Determine the [x, y] coordinate at the center of the cell enclosing the given text.  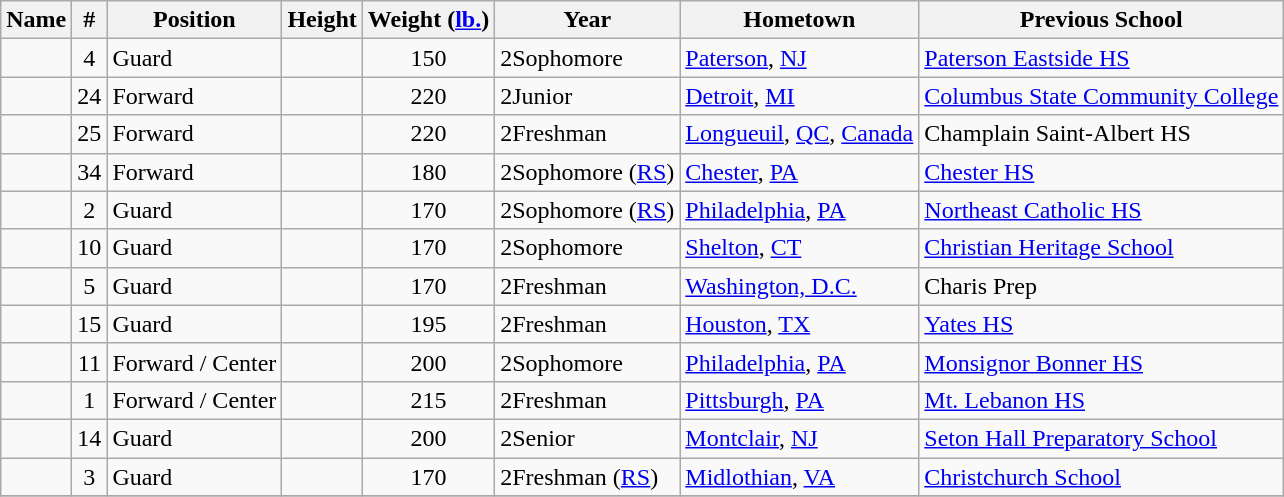
Paterson Eastside HS [1102, 58]
Name [36, 20]
Houston, TX [800, 324]
Champlain Saint-Albert HS [1102, 134]
Paterson, NJ [800, 58]
2Freshman (RS) [588, 477]
14 [90, 438]
34 [90, 172]
4 [90, 58]
2Junior [588, 96]
Columbus State Community College [1102, 96]
Hometown [800, 20]
Longueuil, QC, Canada [800, 134]
11 [90, 362]
Charis Prep [1102, 286]
2Senior [588, 438]
5 [90, 286]
Height [322, 20]
Chester, PA [800, 172]
Shelton, CT [800, 248]
1 [90, 400]
Christchurch School [1102, 477]
Yates HS [1102, 324]
Chester HS [1102, 172]
10 [90, 248]
Northeast Catholic HS [1102, 210]
Detroit, MI [800, 96]
24 [90, 96]
Washington, D.C. [800, 286]
Midlothian, VA [800, 477]
15 [90, 324]
Weight (lb.) [428, 20]
195 [428, 324]
2 [90, 210]
180 [428, 172]
Monsignor Bonner HS [1102, 362]
Pittsburgh, PA [800, 400]
# [90, 20]
3 [90, 477]
Montclair, NJ [800, 438]
Year [588, 20]
Position [194, 20]
Mt. Lebanon HS [1102, 400]
Seton Hall Preparatory School [1102, 438]
Christian Heritage School [1102, 248]
25 [90, 134]
215 [428, 400]
Previous School [1102, 20]
150 [428, 58]
